Pinpoint the cell where the given text exists, returning its (X, Y) midpoint coordinate. 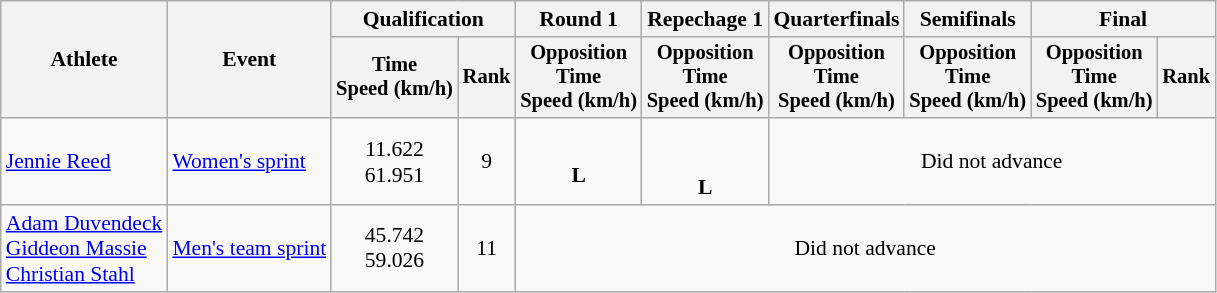
45.74259.026 (394, 248)
Adam DuvendeckGiddeon MassieChristian Stahl (84, 248)
9 (487, 162)
Final (1123, 19)
Repechage 1 (706, 19)
Men's team sprint (249, 248)
Round 1 (578, 19)
Event (249, 60)
Women's sprint (249, 162)
Jennie Reed (84, 162)
TimeSpeed (km/h) (394, 78)
Semifinals (968, 19)
Qualification (423, 19)
Quarterfinals (836, 19)
11 (487, 248)
Athlete (84, 60)
11.62261.951 (394, 162)
